Find where the given text appears and provide that cell's center as (x, y) coordinate. 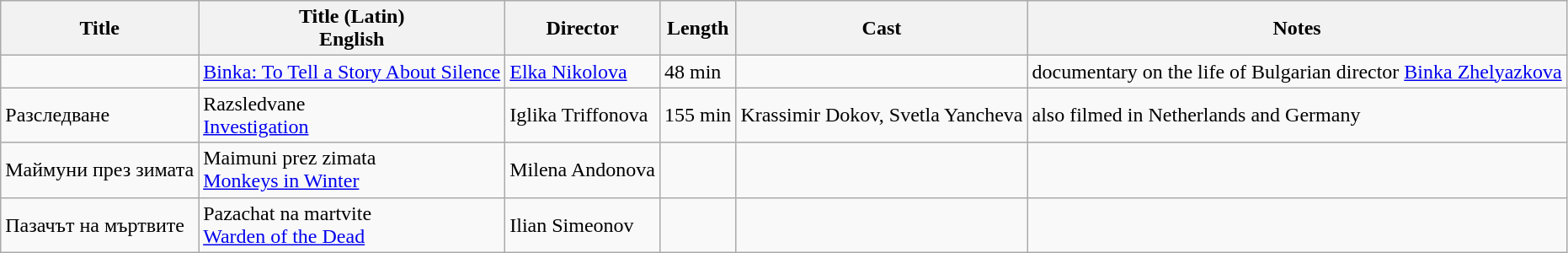
Маймуни през зимата (99, 170)
Elka Nikolova (583, 72)
Length (697, 29)
Pazachat na martviteWarden of the Dead (352, 224)
Krassimir Dokov, Svetla Yancheva (882, 115)
Ilian Simeonov (583, 224)
RazsledvaneInvestigation (352, 115)
Title (Latin)English (352, 29)
Пазачът на мъртвите (99, 224)
Maimuni prez zimataMonkeys in Winter (352, 170)
48 min (697, 72)
Title (99, 29)
155 min (697, 115)
Iglika Triffonova (583, 115)
Разследване (99, 115)
Milena Andonova (583, 170)
Cast (882, 29)
documentary on the life of Bulgarian director Binka Zhelyazkova (1297, 72)
Notes (1297, 29)
also filmed in Netherlands and Germany (1297, 115)
Director (583, 29)
Binka: To Tell a Story About Silence (352, 72)
